Capture the cell that displays the provided text and extract its (x, y) central coordinate. 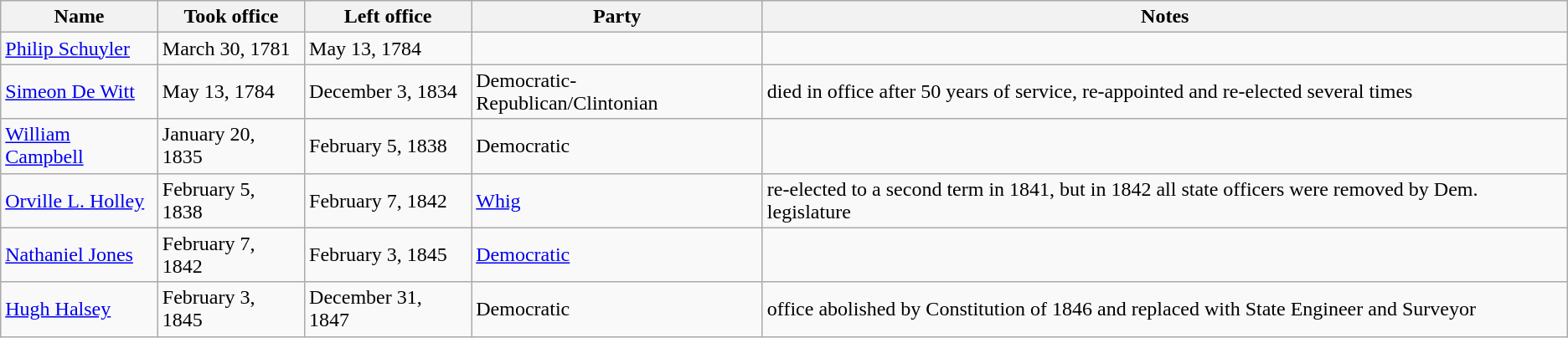
Philip Schuyler (80, 49)
re-elected to a second term in 1841, but in 1842 all state officers were removed by Dem. legislature (1164, 201)
March 30, 1781 (231, 49)
Nathaniel Jones (80, 254)
Notes (1164, 17)
Party (617, 17)
Orville L. Holley (80, 201)
died in office after 50 years of service, re-appointed and re-elected several times (1164, 92)
January 20, 1835 (231, 146)
Whig (617, 201)
Name (80, 17)
William Campbell (80, 146)
Simeon De Witt (80, 92)
Hugh Halsey (80, 310)
Democratic-Republican/Clintonian (617, 92)
office abolished by Constitution of 1846 and replaced with State Engineer and Surveyor (1164, 310)
Took office (231, 17)
Left office (389, 17)
December 31, 1847 (389, 310)
December 3, 1834 (389, 92)
